Output the [x, y] coordinate of the center of the cell containing the given text.  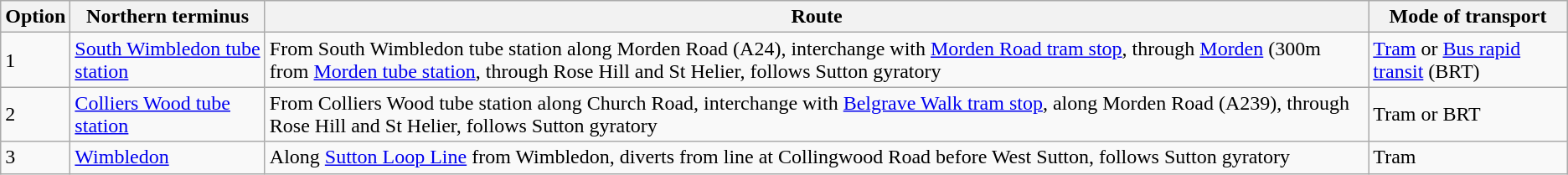
Tram or BRT [1467, 114]
2 [35, 114]
3 [35, 157]
Mode of transport [1467, 17]
Along Sutton Loop Line from Wimbledon, diverts from line at Collingwood Road before West Sutton, follows Sutton gyratory [816, 157]
Tram [1467, 157]
Wimbledon [168, 157]
Tram or Bus rapid transit (BRT) [1467, 60]
Northern terminus [168, 17]
South Wimbledon tube station [168, 60]
Option [35, 17]
Colliers Wood tube station [168, 114]
Route [816, 17]
1 [35, 60]
